Determine the (x, y) coordinate at the center of the cell enclosing the given text.  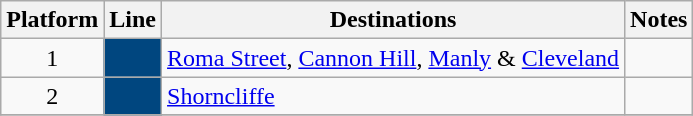
Line (133, 20)
Roma Street, Cannon Hill, Manly & Cleveland (394, 58)
2 (52, 96)
Shorncliffe (394, 96)
Destinations (394, 20)
1 (52, 58)
Notes (659, 20)
Platform (52, 20)
